For the text-containing cell, return its midpoint in (X, Y) coordinate format. 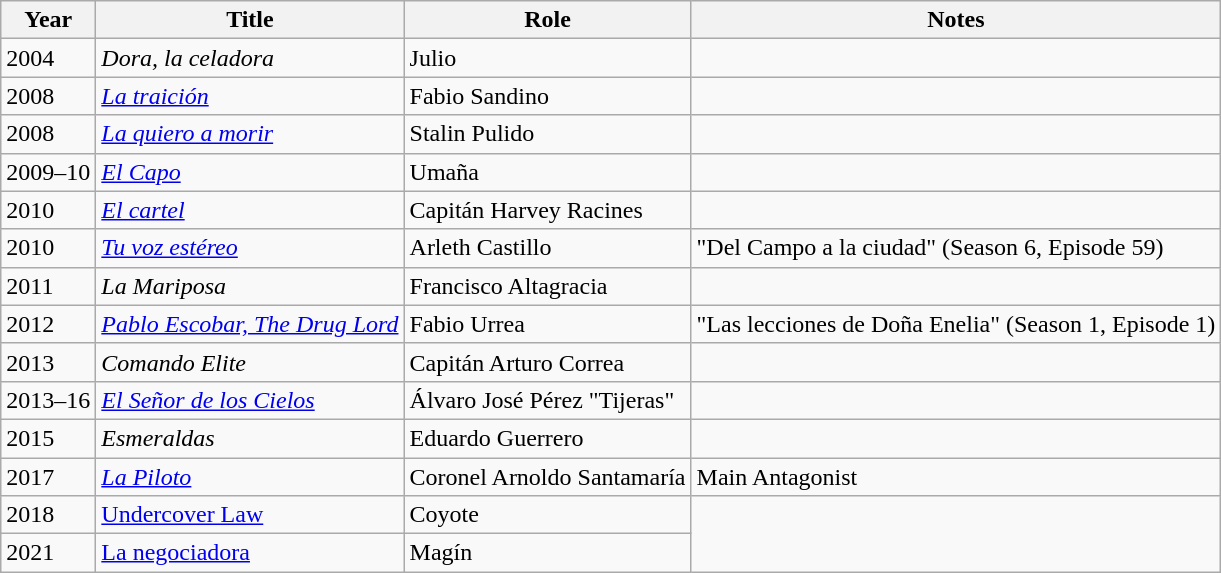
Eduardo Guerrero (548, 438)
La negociadora (250, 553)
Magín (548, 553)
Dora, la celadora (250, 58)
La quiero a morir (250, 134)
Tu voz estéreo (250, 248)
Capitán Harvey Racines (548, 210)
Julio (548, 58)
Notes (956, 20)
Esmeraldas (250, 438)
2012 (48, 324)
Undercover Law (250, 515)
Comando Elite (250, 362)
Fabio Urrea (548, 324)
Year (48, 20)
La traición (250, 96)
Coronel Arnoldo Santamaría (548, 477)
2017 (48, 477)
2021 (48, 553)
2009–10 (48, 172)
Stalin Pulido (548, 134)
Main Antagonist (956, 477)
2015 (48, 438)
Role (548, 20)
2004 (48, 58)
Pablo Escobar, The Drug Lord (250, 324)
Umaña (548, 172)
Title (250, 20)
Álvaro José Pérez "Tijeras" (548, 400)
2013 (48, 362)
Capitán Arturo Correa (548, 362)
El Señor de los Cielos (250, 400)
Fabio Sandino (548, 96)
Francisco Altagracia (548, 286)
El Capo (250, 172)
La Mariposa (250, 286)
Coyote (548, 515)
La Piloto (250, 477)
2011 (48, 286)
2013–16 (48, 400)
2018 (48, 515)
Arleth Castillo (548, 248)
El cartel (250, 210)
"Del Campo a la ciudad" (Season 6, Episode 59) (956, 248)
"Las lecciones de Doña Enelia" (Season 1, Episode 1) (956, 324)
